Output the [x, y] coordinate of the center of the cell containing the given text.  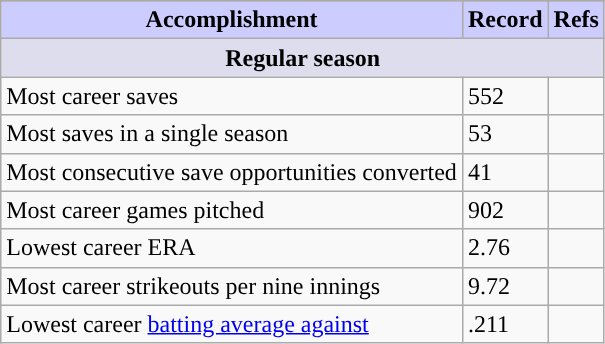
Refs [576, 20]
Record [505, 20]
Most career strikeouts per nine innings [232, 286]
Most career games pitched [232, 210]
Most career saves [232, 96]
41 [505, 172]
.211 [505, 324]
53 [505, 134]
2.76 [505, 248]
Most consecutive save opportunities converted [232, 172]
Accomplishment [232, 20]
Regular season [303, 58]
552 [505, 96]
Lowest career ERA [232, 248]
Lowest career batting average against [232, 324]
9.72 [505, 286]
902 [505, 210]
Most saves in a single season [232, 134]
